Search for the cell housing the specified text and yield its (x, y) center coordinate. 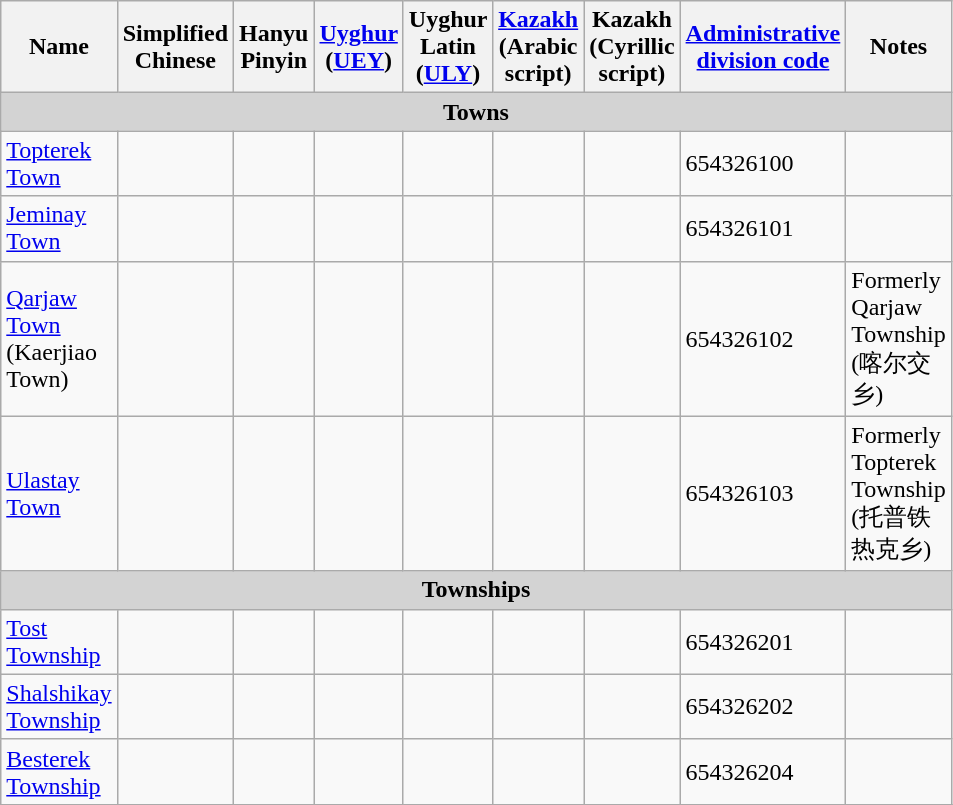
654326103 (763, 494)
Qarjaw Town(Kaerjiao Town) (59, 338)
654326100 (763, 164)
Jeminay Town (59, 228)
Topterek Town (59, 164)
Administrative division code (763, 47)
654326102 (763, 338)
Towns (476, 112)
Formerly Qarjaw Township (喀尔交乡) (898, 338)
654326101 (763, 228)
Ulastay Town (59, 494)
Uyghur Latin (ULY) (448, 47)
Tost Township (59, 642)
654326201 (763, 642)
Formerly Topterek Township (托普铁热克乡) (898, 494)
Townships (476, 590)
Besterek Township (59, 772)
654326204 (763, 772)
Simplified Chinese (175, 47)
Shalshikay Township (59, 706)
Notes (898, 47)
Uyghur (UEY) (358, 47)
Hanyu Pinyin (274, 47)
Kazakh (Arabic script) (538, 47)
Name (59, 47)
654326202 (763, 706)
Kazakh (Cyrillic script) (632, 47)
